Capture the cell that displays the provided text and extract its (X, Y) central coordinate. 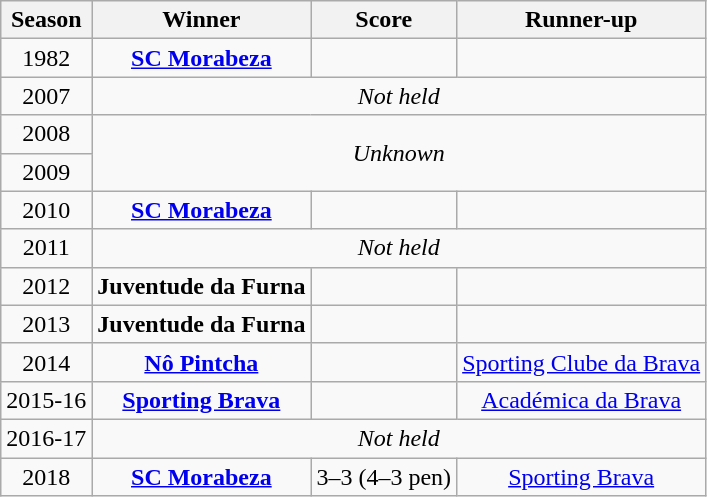
3–3 (4–3 pen) (384, 477)
2011 (46, 248)
Académica da Brava (582, 400)
2013 (46, 324)
2016-17 (46, 438)
2012 (46, 286)
Runner-up (582, 20)
2007 (46, 96)
Unknown (399, 153)
2014 (46, 362)
2015-16 (46, 400)
Score (384, 20)
1982 (46, 58)
2008 (46, 134)
2018 (46, 477)
Winner (202, 20)
Nô Pintcha (202, 362)
2010 (46, 210)
Sporting Clube da Brava (582, 362)
2009 (46, 172)
Season (46, 20)
